Return (x, y) of the center of cell containing provided text 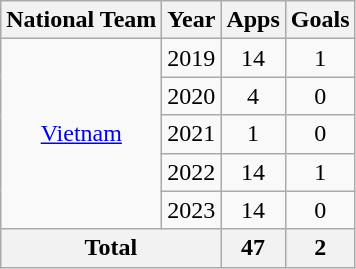
2 (320, 248)
Vietnam (82, 134)
Year (192, 20)
Apps (253, 20)
2021 (192, 134)
Total (111, 248)
2022 (192, 172)
2019 (192, 58)
Goals (320, 20)
47 (253, 248)
National Team (82, 20)
2020 (192, 96)
2023 (192, 210)
4 (253, 96)
